Provide the [X, Y] coordinate of the cell's center where the given text is located.  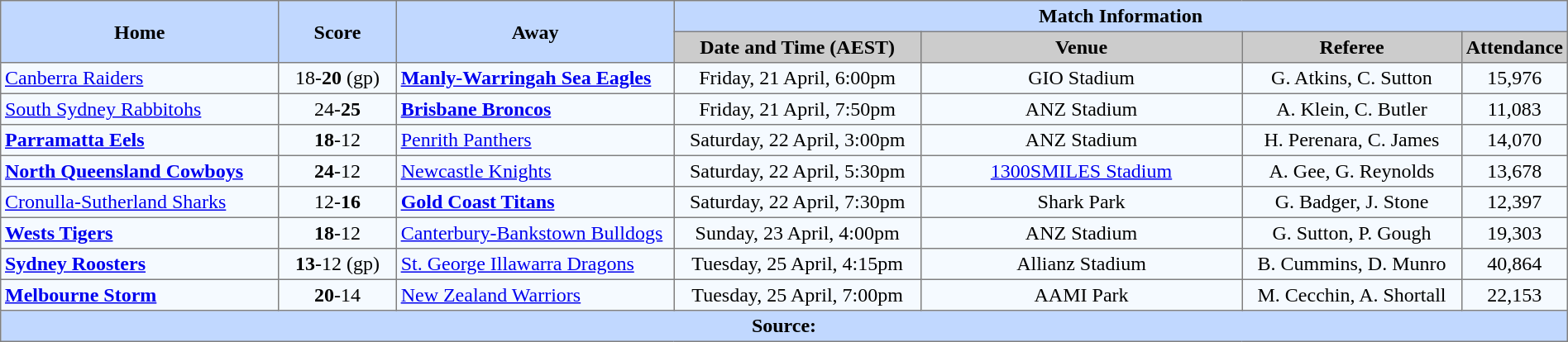
Attendance [1514, 47]
Canterbury-Bankstown Bulldogs [534, 233]
Away [534, 31]
H. Perenara, C. James [1352, 140]
11,083 [1514, 109]
13-12 (gp) [337, 264]
Friday, 21 April, 6:00pm [797, 78]
AAMI Park [1081, 295]
18-20 (gp) [337, 78]
South Sydney Rabbitohs [140, 109]
Allianz Stadium [1081, 264]
G. Sutton, P. Gough [1352, 233]
Referee [1352, 47]
Melbourne Storm [140, 295]
Saturday, 22 April, 7:30pm [797, 202]
22,153 [1514, 295]
Source: [784, 326]
Sunday, 23 April, 4:00pm [797, 233]
Newcastle Knights [534, 171]
1300SMILES Stadium [1081, 171]
14,070 [1514, 140]
Tuesday, 25 April, 4:15pm [797, 264]
20-14 [337, 295]
New Zealand Warriors [534, 295]
Home [140, 31]
Saturday, 22 April, 3:00pm [797, 140]
24-25 [337, 109]
Brisbane Broncos [534, 109]
Wests Tigers [140, 233]
Gold Coast Titans [534, 202]
12-16 [337, 202]
19,303 [1514, 233]
GIO Stadium [1081, 78]
M. Cecchin, A. Shortall [1352, 295]
Friday, 21 April, 7:50pm [797, 109]
A. Klein, C. Butler [1352, 109]
Shark Park [1081, 202]
Cronulla-Sutherland Sharks [140, 202]
Match Information [1121, 17]
24-12 [337, 171]
13,678 [1514, 171]
Tuesday, 25 April, 7:00pm [797, 295]
G. Badger, J. Stone [1352, 202]
Saturday, 22 April, 5:30pm [797, 171]
Date and Time (AEST) [797, 47]
40,864 [1514, 264]
Score [337, 31]
B. Cummins, D. Munro [1352, 264]
North Queensland Cowboys [140, 171]
Sydney Roosters [140, 264]
12,397 [1514, 202]
Parramatta Eels [140, 140]
Manly-Warringah Sea Eagles [534, 78]
A. Gee, G. Reynolds [1352, 171]
G. Atkins, C. Sutton [1352, 78]
Penrith Panthers [534, 140]
St. George Illawarra Dragons [534, 264]
Canberra Raiders [140, 78]
15,976 [1514, 78]
Venue [1081, 47]
